Search for the cell housing the specified text and yield its [X, Y] center coordinate. 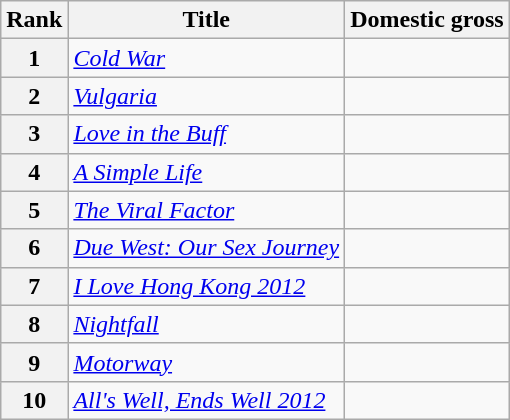
Nightfall [206, 324]
Title [206, 20]
5 [34, 210]
Motorway [206, 362]
3 [34, 134]
Domestic gross [428, 20]
6 [34, 248]
8 [34, 324]
Rank [34, 20]
1 [34, 58]
Vulgaria [206, 96]
All's Well, Ends Well 2012 [206, 400]
A Simple Life [206, 172]
4 [34, 172]
2 [34, 96]
Love in the Buff [206, 134]
9 [34, 362]
7 [34, 286]
Cold War [206, 58]
10 [34, 400]
I Love Hong Kong 2012 [206, 286]
Due West: Our Sex Journey [206, 248]
The Viral Factor [206, 210]
